Return [X, Y] of the center of cell containing provided text 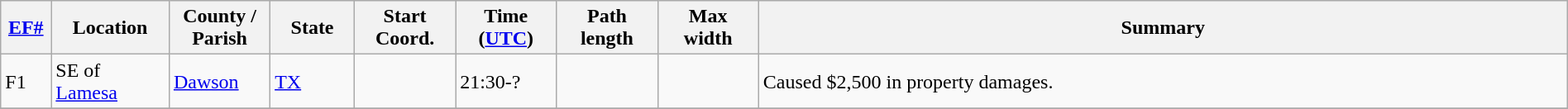
Dawson [219, 81]
21:30-? [506, 81]
Location [111, 28]
Caused $2,500 in property damages. [1163, 81]
EF# [26, 28]
Start Coord. [404, 28]
Summary [1163, 28]
SE of Lamesa [111, 81]
Path length [607, 28]
F1 [26, 81]
TX [313, 81]
Time (UTC) [506, 28]
County / Parish [219, 28]
State [313, 28]
Max width [708, 28]
